Identify which cell holds the provided text, then report its [X, Y] central coordinate. 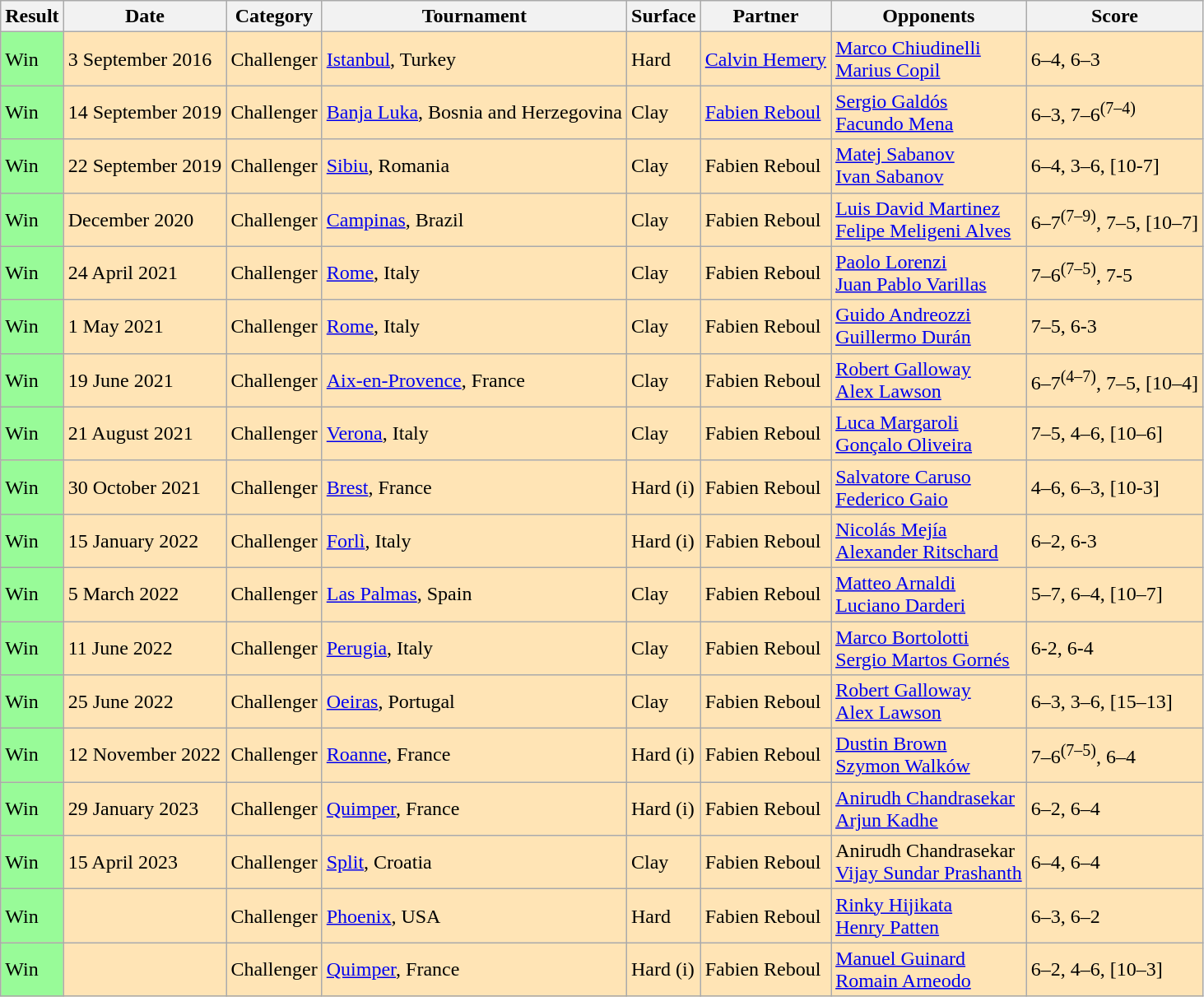
29 January 2023 [145, 808]
6–4, 6–3 [1114, 59]
15 January 2022 [145, 540]
Nicolás Mejía Alexander Ritschard [929, 540]
Sergio Galdós Facundo Mena [929, 112]
Dustin Brown Szymon Walków [929, 756]
Phoenix, USA [474, 915]
Calvin Hemery [765, 59]
12 November 2022 [145, 756]
6–7(4–7), 7–5, [10–4] [1114, 380]
Guido Andreozzi Guillermo Durán [929, 326]
6–3, 6–2 [1114, 915]
6–4, 6–4 [1114, 863]
7–5, 4–6, [10–6] [1114, 433]
6–2, 6–4 [1114, 808]
6-2, 6-4 [1114, 647]
Manuel Guinard Romain Arneodo [929, 970]
Anirudh Chandrasekar Vijay Sundar Prashanth [929, 863]
Luca Margaroli Gonçalo Oliveira [929, 433]
6–4, 3–6, [10-7] [1114, 166]
Istanbul, Turkey [474, 59]
Anirudh Chandrasekar Arjun Kadhe [929, 808]
4–6, 6–3, [10-3] [1114, 487]
25 June 2022 [145, 701]
Salvatore Caruso Federico Gaio [929, 487]
Brest, France [474, 487]
Forlì, Italy [474, 540]
Category [274, 16]
19 June 2021 [145, 380]
Aix-en-Provence, France [474, 380]
Las Palmas, Spain [474, 594]
11 June 2022 [145, 647]
15 April 2023 [145, 863]
21 August 2021 [145, 433]
Roanne, France [474, 756]
1 May 2021 [145, 326]
Matteo Arnaldi Luciano Darderi [929, 594]
Matej Sabanov Ivan Sabanov [929, 166]
22 September 2019 [145, 166]
6–3, 7–6(7–4) [1114, 112]
Marco Bortolotti Sergio Martos Gornés [929, 647]
14 September 2019 [145, 112]
6–3, 3–6, [15–13] [1114, 701]
Paolo Lorenzi Juan Pablo Varillas [929, 273]
Perugia, Italy [474, 647]
Oeiras, Portugal [474, 701]
Date [145, 16]
Split, Croatia [474, 863]
7–5, 6-3 [1114, 326]
Tournament [474, 16]
6–2, 6-3 [1114, 540]
6–7(7–9), 7–5, [10–7] [1114, 219]
Opponents [929, 16]
3 September 2016 [145, 59]
December 2020 [145, 219]
Surface [664, 16]
Campinas, Brazil [474, 219]
Luis David Martinez Felipe Meligeni Alves [929, 219]
Marco Chiudinelli Marius Copil [929, 59]
Banja Luka, Bosnia and Herzegovina [474, 112]
30 October 2021 [145, 487]
5 March 2022 [145, 594]
Result [32, 16]
Verona, Italy [474, 433]
5–7, 6–4, [10–7] [1114, 594]
Partner [765, 16]
7–6(7–5), 6–4 [1114, 756]
Rinky Hijikata Henry Patten [929, 915]
7–6(7–5), 7-5 [1114, 273]
Score [1114, 16]
6–2, 4–6, [10–3] [1114, 970]
24 April 2021 [145, 273]
Sibiu, Romania [474, 166]
